Scan for the cell matching the given text and deliver its [x, y] coordinate at center. 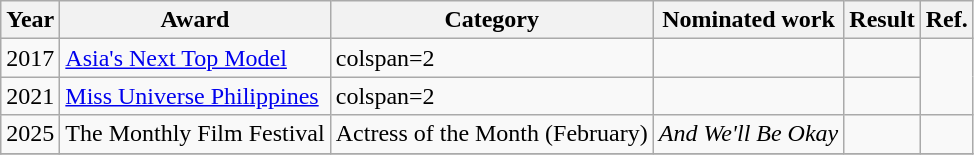
Actress of the Month (February) [492, 134]
2021 [30, 96]
Year [30, 20]
Miss Universe Philippines [195, 96]
Category [492, 20]
2017 [30, 58]
Asia's Next Top Model [195, 58]
Award [195, 20]
2025 [30, 134]
Result [882, 20]
Nominated work [748, 20]
And We'll Be Okay [748, 134]
Ref. [946, 20]
The Monthly Film Festival [195, 134]
